Find where the given text appears and provide that cell's center as [x, y] coordinate. 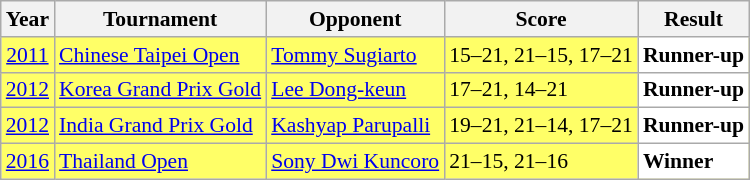
Opponent [355, 19]
Score [541, 19]
Korea Grand Prix Gold [160, 90]
17–21, 14–21 [541, 90]
Thailand Open [160, 162]
Kashyap Parupalli [355, 126]
India Grand Prix Gold [160, 126]
2016 [28, 162]
Tommy Sugiarto [355, 55]
Lee Dong-keun [355, 90]
2011 [28, 55]
19–21, 21–14, 17–21 [541, 126]
Winner [694, 162]
Result [694, 19]
21–15, 21–16 [541, 162]
Year [28, 19]
Tournament [160, 19]
Sony Dwi Kuncoro [355, 162]
Chinese Taipei Open [160, 55]
15–21, 21–15, 17–21 [541, 55]
